For the text-containing cell, return its midpoint in (x, y) coordinate format. 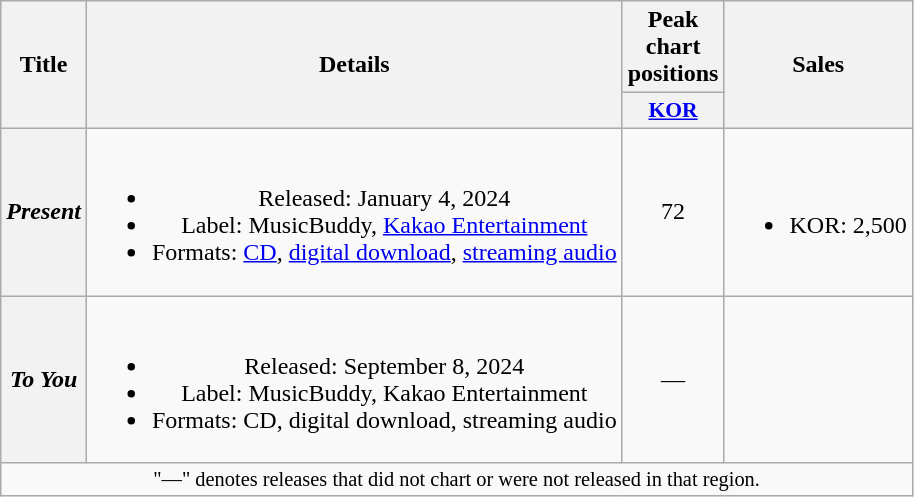
Peak chart positions (673, 47)
— (673, 380)
Sales (818, 65)
Released: September 8, 2024Label: MusicBuddy, Kakao EntertainmentFormats: CD, digital download, streaming audio (354, 380)
To You (44, 380)
Released: January 4, 2024Label: MusicBuddy, Kakao EntertainmentFormats: CD, digital download, streaming audio (354, 212)
KOR (673, 111)
KOR: 2,500 (818, 212)
72 (673, 212)
Title (44, 65)
Details (354, 65)
"—" denotes releases that did not chart or were not released in that region. (457, 480)
Present (44, 212)
